Extract the [x, y] coordinate from the center of the cell holding the provided text.  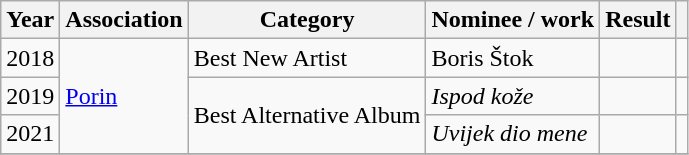
Uvijek dio mene [513, 134]
Category [307, 20]
2018 [30, 58]
Year [30, 20]
Ispod kože [513, 96]
2021 [30, 134]
Nominee / work [513, 20]
Association [124, 20]
2019 [30, 96]
Porin [124, 96]
Result [638, 20]
Best Alternative Album [307, 115]
Boris Štok [513, 58]
Best New Artist [307, 58]
